Return (x, y) of the center of cell containing provided text 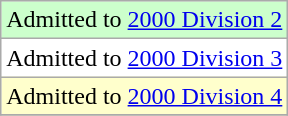
Admitted to 2000 Division 4 (144, 96)
Admitted to 2000 Division 2 (144, 20)
Admitted to 2000 Division 3 (144, 58)
